Locate the cell with the specified text and output its (X, Y) center coordinate. 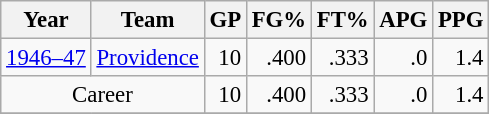
APG (404, 20)
FG% (278, 20)
Team (148, 20)
Year (46, 20)
1946–47 (46, 58)
Providence (148, 58)
GP (225, 20)
PPG (461, 20)
Career (102, 95)
FT% (342, 20)
